Find where the given text appears and provide that cell's center as (X, Y) coordinate. 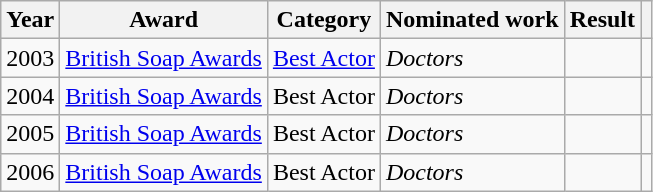
Award (164, 20)
Year (30, 20)
Category (324, 20)
2004 (30, 96)
Result (602, 20)
Nominated work (472, 20)
2003 (30, 58)
2005 (30, 134)
2006 (30, 172)
